Return the (x, y) coordinate for the center point of the cell that contains the specified text.  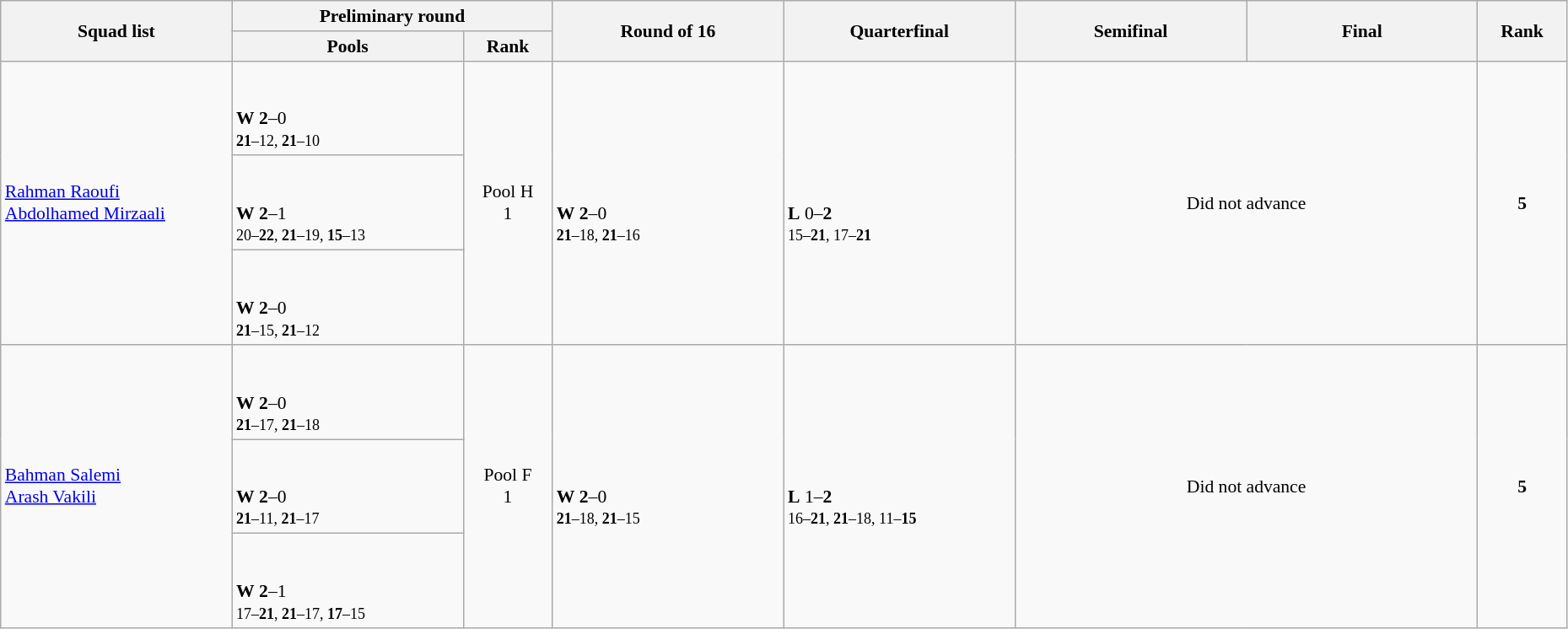
Semifinal (1130, 30)
Squad list (116, 30)
Quarterfinal (899, 30)
W 2–120–22, 21–19, 15–13 (348, 203)
W 2–021–17, 21–18 (348, 392)
Preliminary round (392, 16)
Pool H1 (508, 202)
W 2–021–12, 21–10 (348, 108)
W 2–021–11, 21–17 (348, 487)
Bahman SalemiArash Vakili (116, 487)
W 2–021–18, 21–15 (668, 487)
Pool F1 (508, 487)
W 2–021–15, 21–12 (348, 298)
Final (1362, 30)
L 1–216–21, 21–18, 11–15 (899, 487)
W 2–117–21, 21–17, 17–15 (348, 581)
Rahman RaoufiAbdolhamed Mirzaali (116, 202)
Round of 16 (668, 30)
L 0–215–21, 17–21 (899, 202)
Pools (348, 46)
W 2–021–18, 21–16 (668, 202)
